From the cell containing the given text, extract its center point as (x, y) coordinate. 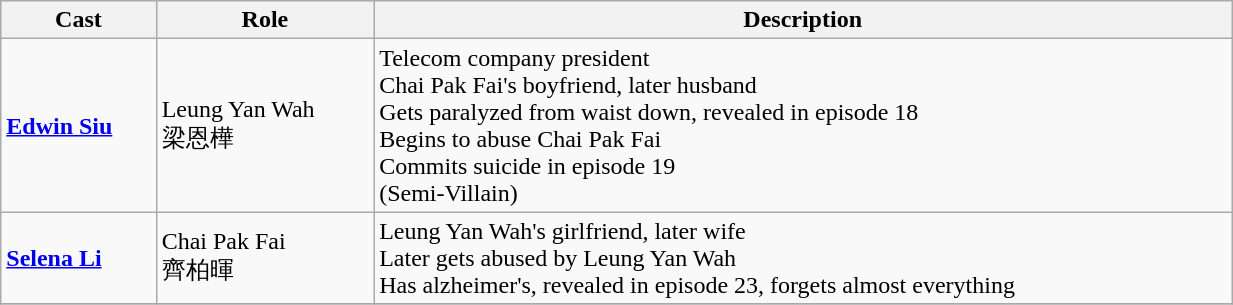
Selena Li (78, 258)
Cast (78, 20)
Edwin Siu (78, 126)
Role (265, 20)
Chai Pak Fai齊柏暉 (265, 258)
Description (803, 20)
Leung Yan Wah's girlfriend, later wifeLater gets abused by Leung Yan WahHas alzheimer's, revealed in episode 23, forgets almost everything (803, 258)
Leung Yan Wah梁恩樺 (265, 126)
